From the cell containing the given text, extract its center point as [X, Y] coordinate. 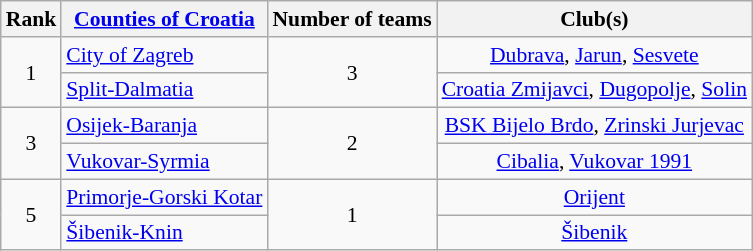
Split-Dalmatia [164, 90]
Croatia Zmijavci, Dugopolje, Solin [594, 90]
2 [352, 144]
Osijek-Baranja [164, 126]
Rank [32, 19]
Club(s) [594, 19]
5 [32, 214]
Orijent [594, 197]
Vukovar-Syrmia [164, 162]
Counties of Croatia [164, 19]
Primorje-Gorski Kotar [164, 197]
Dubrava, Jarun, Sesvete [594, 55]
Šibenik-Knin [164, 233]
City of Zagreb [164, 55]
Šibenik [594, 233]
BSK Bijelo Brdo, Zrinski Jurjevac [594, 126]
Number of teams [352, 19]
Cibalia, Vukovar 1991 [594, 162]
